For the text-containing cell, return its midpoint in (x, y) coordinate format. 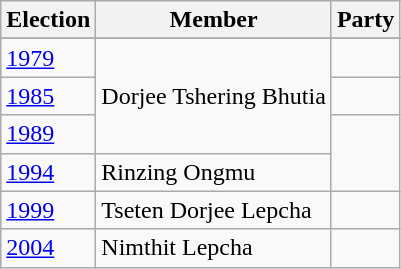
Rinzing Ongmu (214, 172)
1979 (48, 58)
1994 (48, 172)
1999 (48, 210)
2004 (48, 248)
1985 (48, 96)
Nimthit Lepcha (214, 248)
1989 (48, 134)
Party (365, 20)
Tseten Dorjee Lepcha (214, 210)
Member (214, 20)
Dorjee Tshering Bhutia (214, 96)
Election (48, 20)
